Pinpoint the cell where the given text exists, returning its (x, y) midpoint coordinate. 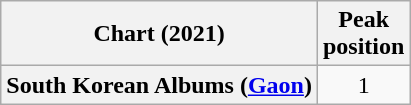
Peakposition (363, 34)
Chart (2021) (160, 34)
South Korean Albums (Gaon) (160, 85)
1 (363, 85)
